For the text-containing cell, return its midpoint in [X, Y] coordinate format. 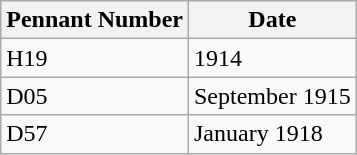
September 1915 [272, 96]
Pennant Number [95, 20]
H19 [95, 58]
D05 [95, 96]
1914 [272, 58]
January 1918 [272, 134]
D57 [95, 134]
Date [272, 20]
